From the cell containing the given text, extract its center point as (x, y) coordinate. 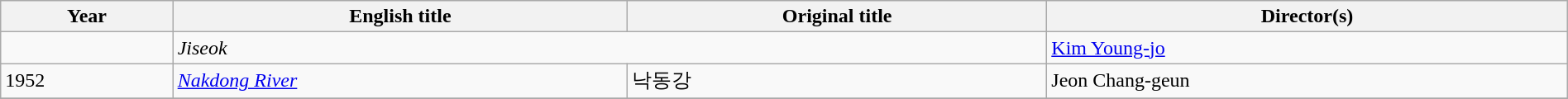
Year (87, 16)
낙동강 (837, 81)
1952 (87, 81)
Jiseok (610, 48)
Director(s) (1307, 16)
Nakdong River (400, 81)
Original title (837, 16)
Kim Young-jo (1307, 48)
English title (400, 16)
Jeon Chang-geun (1307, 81)
